Output the [X, Y] coordinate of the center of the cell containing the given text.  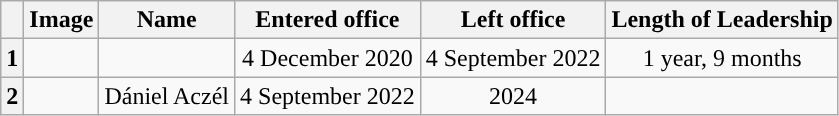
Name [167, 20]
Length of Leadership [722, 20]
Left office [513, 20]
Image [62, 20]
1 [12, 58]
2 [12, 96]
Dániel Aczél [167, 96]
4 December 2020 [328, 58]
2024 [513, 96]
1 year, 9 months [722, 58]
Entered office [328, 20]
